For the text-containing cell, return its midpoint in [X, Y] coordinate format. 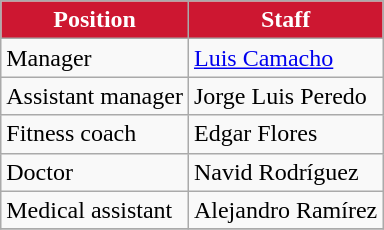
Doctor [95, 172]
Assistant manager [95, 96]
Staff [285, 20]
Fitness coach [95, 134]
Navid Rodríguez [285, 172]
Alejandro Ramírez [285, 210]
Manager [95, 58]
Position [95, 20]
Jorge Luis Peredo [285, 96]
Medical assistant [95, 210]
Edgar Flores [285, 134]
Luis Camacho [285, 58]
